Find where the given text appears and provide that cell's center as [X, Y] coordinate. 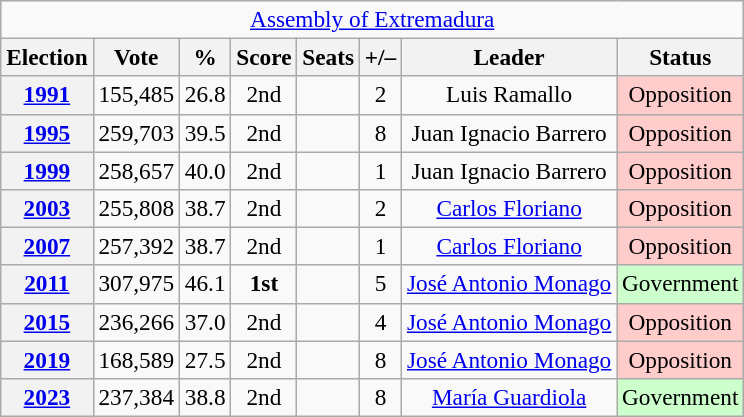
Leader [510, 57]
27.5 [205, 359]
2003 [47, 208]
2023 [47, 397]
236,266 [136, 322]
Seats [328, 57]
1995 [47, 133]
155,485 [136, 95]
4 [380, 322]
Assembly of Extremadura [372, 19]
46.1 [205, 284]
255,808 [136, 208]
258,657 [136, 170]
5 [380, 284]
40.0 [205, 170]
26.8 [205, 95]
2015 [47, 322]
2007 [47, 246]
259,703 [136, 133]
257,392 [136, 246]
1st [264, 284]
Score [264, 57]
2019 [47, 359]
37.0 [205, 322]
Status [680, 57]
+/– [380, 57]
237,384 [136, 397]
168,589 [136, 359]
2011 [47, 284]
39.5 [205, 133]
% [205, 57]
Election [47, 57]
1991 [47, 95]
Luis Ramallo [510, 95]
1999 [47, 170]
307,975 [136, 284]
38.8 [205, 397]
María Guardiola [510, 397]
Vote [136, 57]
